Scan for the cell matching the given text and deliver its (x, y) coordinate at center. 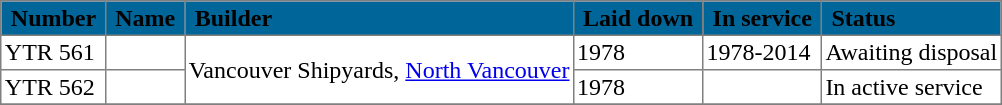
In active service (912, 87)
YTR 561 (53, 52)
1978-2014 (762, 52)
Awaiting disposal (912, 52)
Laid down (638, 18)
YTR 562 (53, 87)
Number (53, 18)
Name (144, 18)
Vancouver Shipyards, North Vancouver (379, 70)
Builder (379, 18)
Status (912, 18)
In service (762, 18)
